Find where the given text appears and provide that cell's center as [X, Y] coordinate. 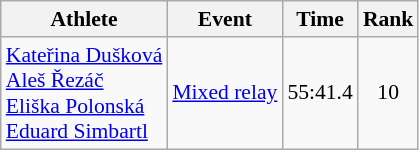
Event [224, 19]
Mixed relay [224, 93]
10 [388, 93]
Kateřina DuškováAleš ŘezáčEliška PolonskáEduard Simbartl [84, 93]
55:41.4 [320, 93]
Time [320, 19]
Rank [388, 19]
Athlete [84, 19]
